Scan for the cell matching the given text and deliver its (X, Y) coordinate at center. 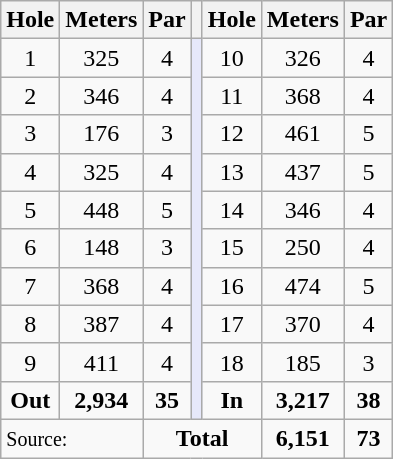
326 (302, 58)
17 (232, 324)
13 (232, 172)
38 (368, 400)
15 (232, 248)
2,934 (102, 400)
11 (232, 96)
185 (302, 362)
2 (30, 96)
6 (30, 248)
3,217 (302, 400)
35 (167, 400)
148 (102, 248)
7 (30, 286)
73 (368, 438)
176 (102, 134)
411 (102, 362)
1 (30, 58)
6,151 (302, 438)
Source: (72, 438)
387 (102, 324)
8 (30, 324)
In (232, 400)
461 (302, 134)
12 (232, 134)
16 (232, 286)
250 (302, 248)
14 (232, 210)
Total (202, 438)
370 (302, 324)
448 (102, 210)
474 (302, 286)
9 (30, 362)
437 (302, 172)
Out (30, 400)
10 (232, 58)
18 (232, 362)
